Extract the [X, Y] coordinate from the center of the cell holding the provided text.  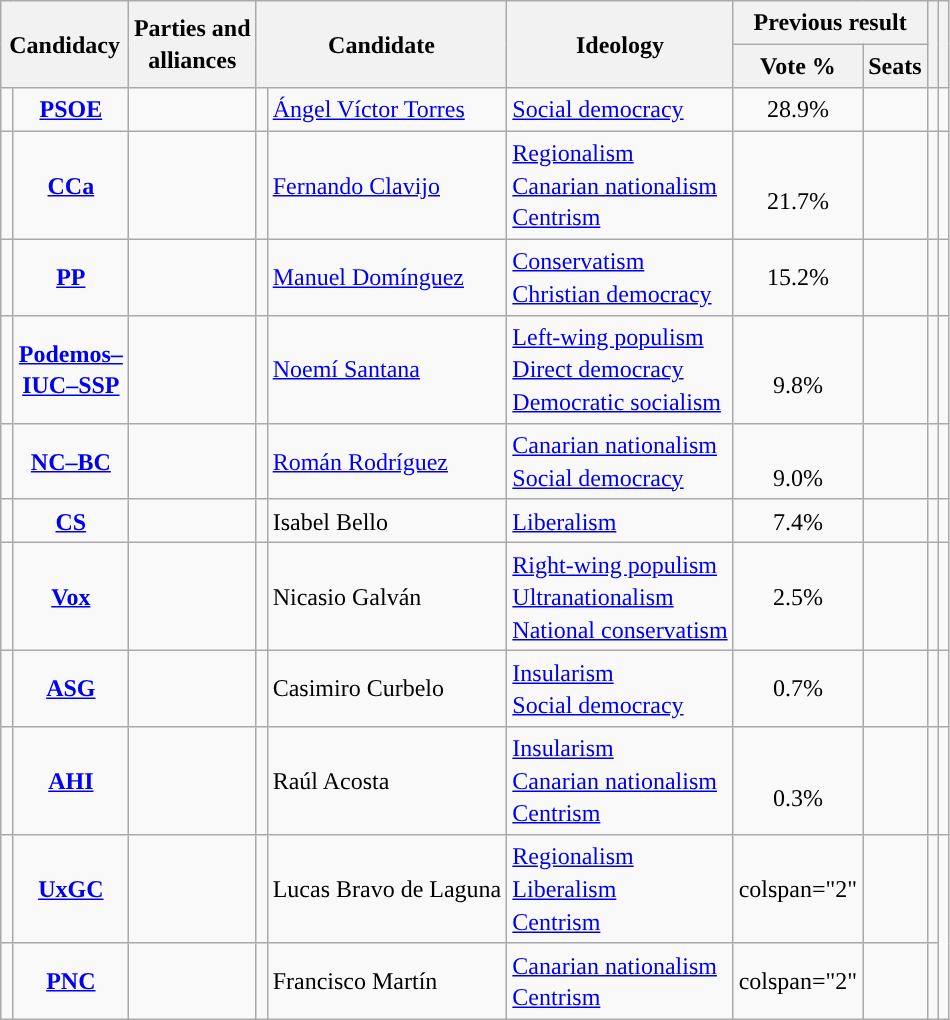
28.9% [798, 110]
Seats [895, 66]
PSOE [70, 110]
Noemí Santana [387, 369]
ASG [70, 689]
Candidacy [65, 44]
Fernando Clavijo [387, 185]
Social democracy [620, 110]
PP [70, 277]
Raúl Acosta [387, 781]
2.5% [798, 597]
Vox [70, 597]
Canarian nationalismCentrism [620, 981]
PNC [70, 981]
Casimiro Curbelo [387, 689]
Liberalism [620, 520]
Román Rodríguez [387, 461]
Previous result [830, 22]
RegionalismLiberalismCentrism [620, 889]
0.7% [798, 689]
Francisco Martín [387, 981]
Lucas Bravo de Laguna [387, 889]
9.8% [798, 369]
7.4% [798, 520]
NC–BC [70, 461]
CS [70, 520]
RegionalismCanarian nationalismCentrism [620, 185]
Ángel Víctor Torres [387, 110]
InsularismCanarian nationalismCentrism [620, 781]
Right-wing populismUltranationalismNational conservatism [620, 597]
Podemos–IUC–SSP [70, 369]
Canarian nationalismSocial democracy [620, 461]
Vote % [798, 66]
21.7% [798, 185]
0.3% [798, 781]
Parties andalliances [192, 44]
AHI [70, 781]
Ideology [620, 44]
Candidate [382, 44]
ConservatismChristian democracy [620, 277]
Manuel Domínguez [387, 277]
CCa [70, 185]
Left-wing populismDirect democracyDemocratic socialism [620, 369]
Isabel Bello [387, 520]
InsularismSocial democracy [620, 689]
9.0% [798, 461]
15.2% [798, 277]
Nicasio Galván [387, 597]
UxGC [70, 889]
